Detect which cell encompasses the target text, then output its [X, Y] center coordinate. 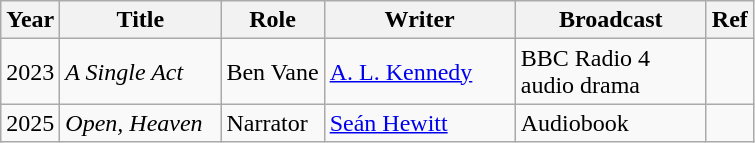
Writer [420, 20]
Title [140, 20]
Open, Heaven [140, 123]
Audiobook [610, 123]
2023 [30, 72]
Narrator [272, 123]
A Single Act [140, 72]
Seán Hewitt [420, 123]
Ben Vane [272, 72]
Year [30, 20]
Ref [730, 20]
2025 [30, 123]
A. L. Kennedy [420, 72]
BBC Radio 4 audio drama [610, 72]
Role [272, 20]
Broadcast [610, 20]
